Return [x, y] of the center of cell containing provided text 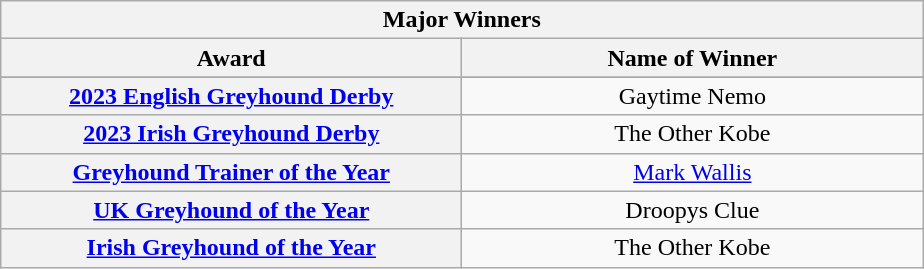
Name of Winner [692, 58]
2023 English Greyhound Derby [232, 96]
UK Greyhound of the Year [232, 210]
Mark Wallis [692, 172]
Droopys Clue [692, 210]
Gaytime Nemo [692, 96]
Irish Greyhound of the Year [232, 248]
Award [232, 58]
Greyhound Trainer of the Year [232, 172]
2023 Irish Greyhound Derby [232, 134]
Major Winners [462, 20]
